Detect which cell encompasses the target text, then output its (X, Y) center coordinate. 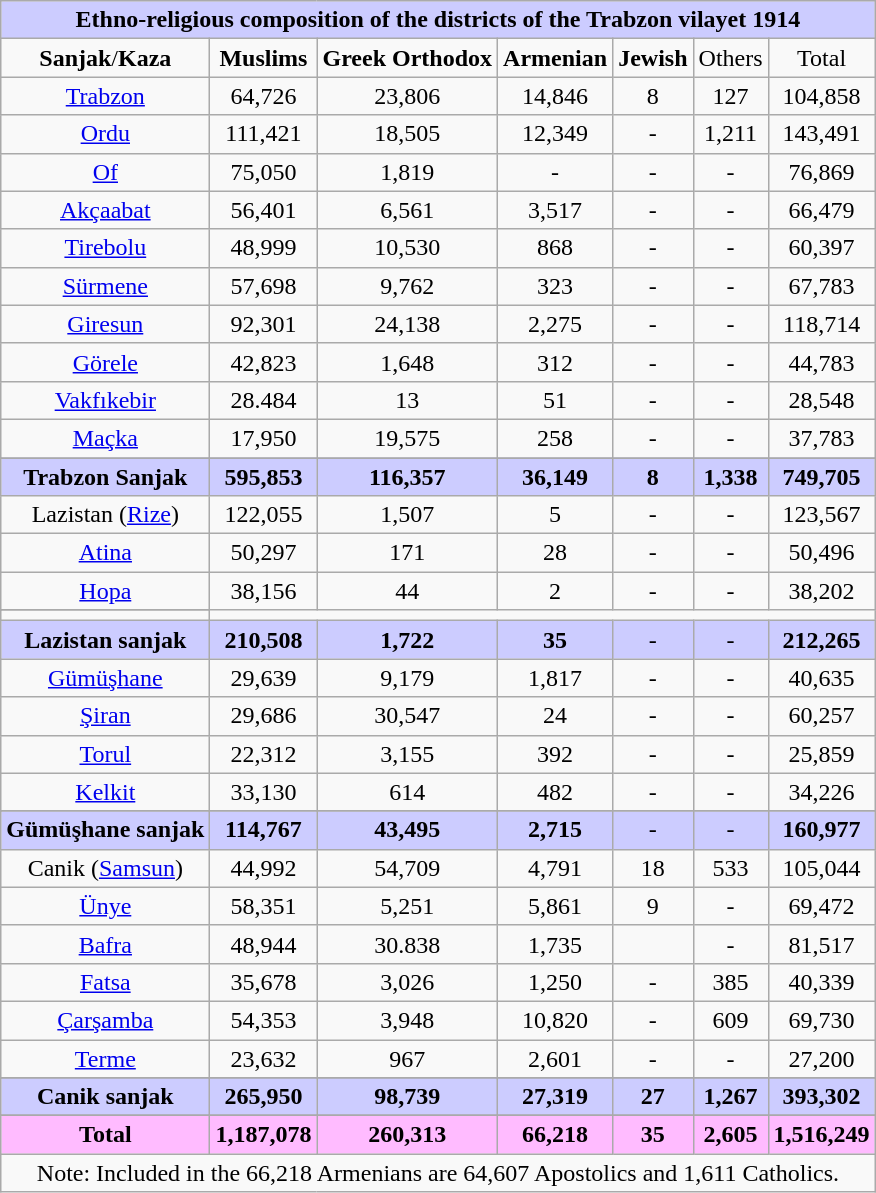
123,567 (822, 515)
17,950 (264, 438)
Canik sanjak (106, 1097)
Akçaabat (106, 210)
609 (730, 1020)
Hopa (106, 591)
42,823 (264, 362)
1,722 (408, 640)
35,678 (264, 982)
44,783 (822, 362)
265,950 (264, 1097)
1,338 (730, 477)
385 (730, 982)
10,530 (408, 248)
6,561 (408, 210)
9,179 (408, 678)
Gümüşhane (106, 678)
27,200 (822, 1059)
967 (408, 1059)
18 (653, 868)
51 (556, 400)
595,853 (264, 477)
260,313 (408, 1135)
24 (556, 716)
Maçka (106, 438)
29,686 (264, 716)
210,508 (264, 640)
Sanjak/Kaza (106, 58)
1,250 (556, 982)
Giresun (106, 324)
54,353 (264, 1020)
104,858 (822, 96)
43,495 (408, 830)
Lazistan sanjak (106, 640)
749,705 (822, 477)
Torul (106, 754)
111,421 (264, 134)
105,044 (822, 868)
44 (408, 591)
2,605 (730, 1135)
3,155 (408, 754)
116,357 (408, 477)
38,202 (822, 591)
1,648 (408, 362)
323 (556, 286)
40,635 (822, 678)
33,130 (264, 792)
Canik (Samsun) (106, 868)
Of (106, 172)
66,479 (822, 210)
Trabzon Sanjak (106, 477)
13 (408, 400)
122,055 (264, 515)
69,730 (822, 1020)
258 (556, 438)
1,507 (408, 515)
12,349 (556, 134)
Note: Included in the 66,218 Armenians are 64,607 Apostolics and 1,611 Catholics. (438, 1173)
533 (730, 868)
66,218 (556, 1135)
69,472 (822, 906)
160,977 (822, 830)
868 (556, 248)
Lazistan (Rize) (106, 515)
24,138 (408, 324)
28.484 (264, 400)
Şiran (106, 716)
614 (408, 792)
1,516,249 (822, 1135)
171 (408, 553)
54,709 (408, 868)
22,312 (264, 754)
5,251 (408, 906)
18,505 (408, 134)
50,496 (822, 553)
Bafra (106, 944)
118,714 (822, 324)
1,211 (730, 134)
3,026 (408, 982)
19,575 (408, 438)
1,267 (730, 1097)
57,698 (264, 286)
312 (556, 362)
Jewish (653, 58)
Armenian (556, 58)
30.838 (408, 944)
1,819 (408, 172)
3,517 (556, 210)
Sürmene (106, 286)
98,739 (408, 1097)
48,944 (264, 944)
34,226 (822, 792)
1,817 (556, 678)
Vakfıkebir (106, 400)
44,992 (264, 868)
60,257 (822, 716)
482 (556, 792)
81,517 (822, 944)
2,715 (556, 830)
30,547 (408, 716)
10,820 (556, 1020)
75,050 (264, 172)
67,783 (822, 286)
4,791 (556, 868)
58,351 (264, 906)
5,861 (556, 906)
212,265 (822, 640)
48,999 (264, 248)
Ethno-religious composition of the districts of the Trabzon vilayet 1914 (438, 20)
127 (730, 96)
50,297 (264, 553)
23,806 (408, 96)
9 (653, 906)
14,846 (556, 96)
60,397 (822, 248)
Kelkit (106, 792)
Greek Orthodox (408, 58)
2,601 (556, 1059)
37,783 (822, 438)
Tirebolu (106, 248)
64,726 (264, 96)
38,156 (264, 591)
1,187,078 (264, 1135)
25,859 (822, 754)
Çarşamba (106, 1020)
2 (556, 591)
Gümüşhane sanjak (106, 830)
28,548 (822, 400)
9,762 (408, 286)
Terme (106, 1059)
56,401 (264, 210)
114,767 (264, 830)
29,639 (264, 678)
36,149 (556, 477)
2,275 (556, 324)
Görele (106, 362)
Fatsa (106, 982)
393,302 (822, 1097)
3,948 (408, 1020)
1,735 (556, 944)
23,632 (264, 1059)
40,339 (822, 982)
27,319 (556, 1097)
Others (730, 58)
392 (556, 754)
Ordu (106, 134)
Atina (106, 553)
143,491 (822, 134)
28 (556, 553)
Ünye (106, 906)
5 (556, 515)
Muslims (264, 58)
27 (653, 1097)
Trabzon (106, 96)
92,301 (264, 324)
76,869 (822, 172)
